Search for the cell housing the specified text and yield its [X, Y] center coordinate. 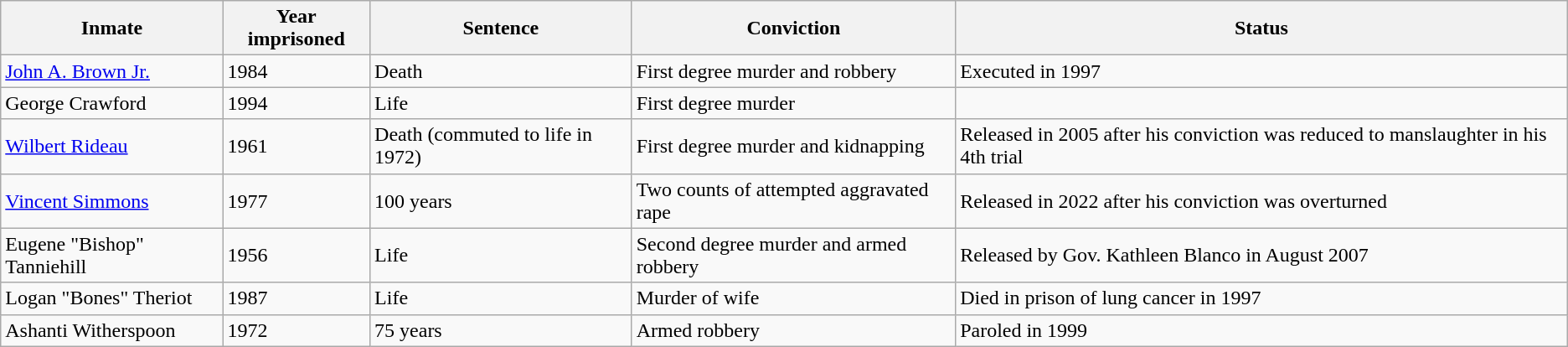
Paroled in 1999 [1261, 330]
75 years [501, 330]
1972 [297, 330]
Vincent Simmons [112, 201]
Wilbert Rideau [112, 146]
Second degree murder and armed robbery [793, 255]
First degree murder and robbery [793, 71]
John A. Brown Jr. [112, 71]
Executed in 1997 [1261, 71]
Ashanti Witherspoon [112, 330]
1977 [297, 201]
Status [1261, 28]
Released by Gov. Kathleen Blanco in August 2007 [1261, 255]
Year imprisoned [297, 28]
Eugene "Bishop" Tanniehill [112, 255]
Released in 2005 after his conviction was reduced to manslaughter in his 4th trial [1261, 146]
Armed robbery [793, 330]
First degree murder and kidnapping [793, 146]
First degree murder [793, 103]
Death [501, 71]
100 years [501, 201]
1961 [297, 146]
1994 [297, 103]
Released in 2022 after his conviction was overturned [1261, 201]
Sentence [501, 28]
George Crawford [112, 103]
Death (commuted to life in 1972) [501, 146]
Logan "Bones" Theriot [112, 298]
1987 [297, 298]
1956 [297, 255]
Two counts of attempted aggravated rape [793, 201]
Conviction [793, 28]
1984 [297, 71]
Inmate [112, 28]
Died in prison of lung cancer in 1997 [1261, 298]
Murder of wife [793, 298]
